Capture the cell that displays the provided text and extract its [x, y] central coordinate. 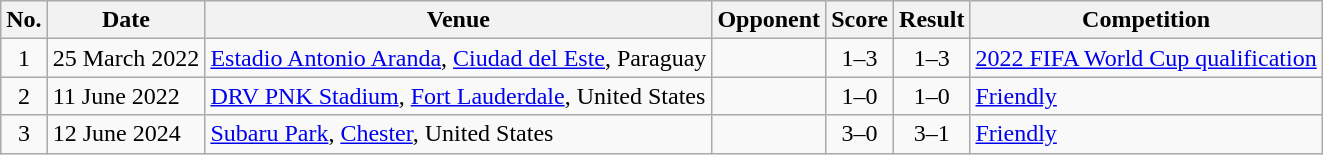
25 March 2022 [126, 58]
DRV PNK Stadium, Fort Lauderdale, United States [458, 96]
Subaru Park, Chester, United States [458, 134]
Competition [1146, 20]
3 [24, 134]
1 [24, 58]
2022 FIFA World Cup qualification [1146, 58]
2 [24, 96]
Venue [458, 20]
Estadio Antonio Aranda, Ciudad del Este, Paraguay [458, 58]
Opponent [769, 20]
11 June 2022 [126, 96]
3–1 [932, 134]
Date [126, 20]
Score [860, 20]
12 June 2024 [126, 134]
3–0 [860, 134]
No. [24, 20]
Result [932, 20]
